From the cell containing the given text, extract its center point as (x, y) coordinate. 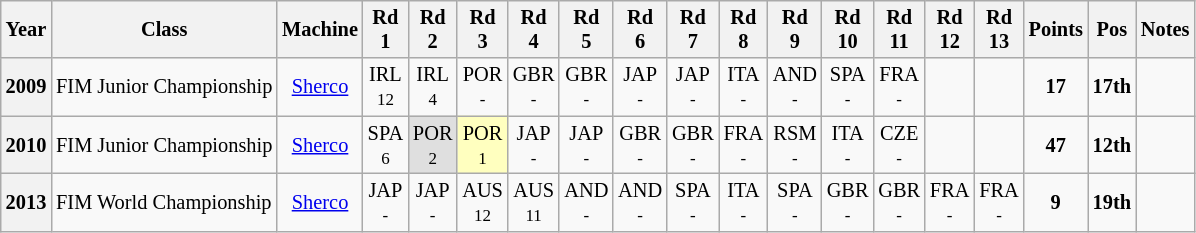
RSM- (795, 145)
Class (164, 29)
FIM World Championship (164, 202)
POR- (482, 87)
Rd11 (899, 29)
9 (1056, 202)
Pos (1112, 29)
Rd13 (998, 29)
Rd12 (950, 29)
Rd8 (744, 29)
Rd4 (534, 29)
AUS11 (534, 202)
CZE- (899, 145)
POR1 (482, 145)
SPA6 (386, 145)
19th (1112, 202)
Rd9 (795, 29)
47 (1056, 145)
12th (1112, 145)
17th (1112, 87)
Rd7 (693, 29)
2010 (26, 145)
Rd5 (586, 29)
Rd2 (432, 29)
Points (1056, 29)
Rd6 (640, 29)
AUS12 (482, 202)
17 (1056, 87)
Rd10 (848, 29)
Rd1 (386, 29)
Notes (1165, 29)
Year (26, 29)
IRL4 (432, 87)
Rd3 (482, 29)
2009 (26, 87)
IRL12 (386, 87)
2013 (26, 202)
POR2 (432, 145)
Machine (320, 29)
